Locate the cell with the specified text and output its (x, y) center coordinate. 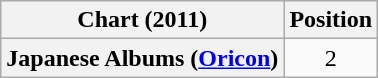
Japanese Albums (Oricon) (142, 58)
Chart (2011) (142, 20)
Position (331, 20)
2 (331, 58)
